Output the [x, y] coordinate of the center of the cell containing the given text.  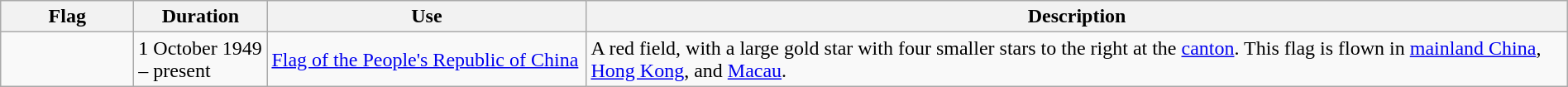
Flag [68, 17]
1 October 1949 – present [200, 60]
Flag of the People's Republic of China [427, 60]
Description [1077, 17]
Duration [200, 17]
A red field, with a large gold star with four smaller stars to the right at the canton. This flag is flown in mainland China, Hong Kong, and Macau. [1077, 60]
Use [427, 17]
